Find where the given text appears and provide that cell's center as (x, y) coordinate. 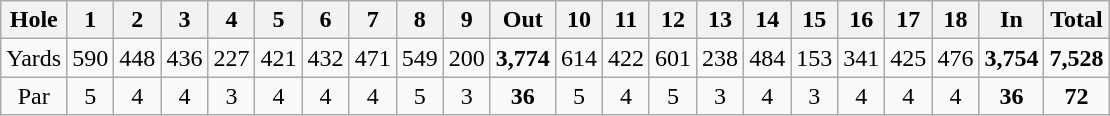
1 (90, 20)
72 (1076, 96)
471 (372, 58)
3,774 (522, 58)
15 (814, 20)
227 (232, 58)
421 (278, 58)
238 (720, 58)
2 (138, 20)
Hole (34, 20)
436 (184, 58)
341 (862, 58)
13 (720, 20)
432 (326, 58)
614 (578, 58)
153 (814, 58)
601 (672, 58)
425 (908, 58)
10 (578, 20)
In (1012, 20)
16 (862, 20)
448 (138, 58)
14 (768, 20)
18 (956, 20)
422 (626, 58)
484 (768, 58)
476 (956, 58)
Total (1076, 20)
590 (90, 58)
Out (522, 20)
200 (466, 58)
Yards (34, 58)
9 (466, 20)
549 (420, 58)
17 (908, 20)
12 (672, 20)
3,754 (1012, 58)
7,528 (1076, 58)
7 (372, 20)
6 (326, 20)
8 (420, 20)
11 (626, 20)
Par (34, 96)
